Provide the [x, y] coordinate of the cell's center where the given text is located.  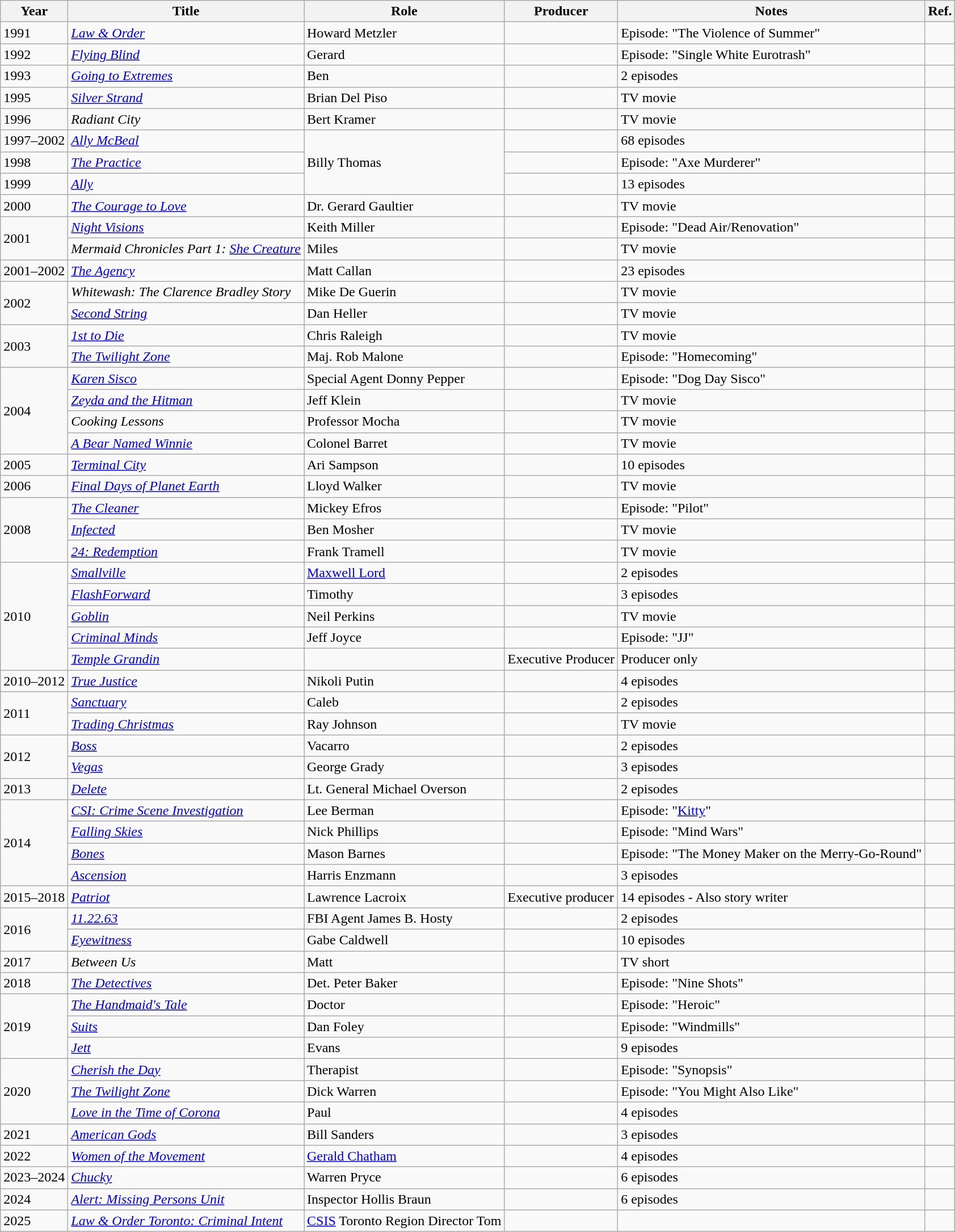
Executive producer [561, 897]
Timothy [404, 594]
2012 [34, 756]
Harris Enzmann [404, 875]
Between Us [186, 962]
Episode: "Axe Murderer" [772, 162]
2021 [34, 1134]
Bones [186, 853]
Frank Tramell [404, 551]
2018 [34, 983]
Chucky [186, 1178]
Episode: "Synopsis" [772, 1070]
2005 [34, 465]
Lloyd Walker [404, 486]
Caleb [404, 703]
Episode: "Homecoming" [772, 357]
2025 [34, 1221]
Dr. Gerard Gaultier [404, 205]
The Cleaner [186, 508]
Silver Strand [186, 98]
2017 [34, 962]
Title [186, 11]
Terminal City [186, 465]
Maxwell Lord [404, 573]
Lawrence Lacroix [404, 897]
American Gods [186, 1134]
Episode: "Single White Eurotrash" [772, 54]
Goblin [186, 616]
Gerald Chatham [404, 1156]
Bert Kramer [404, 119]
Episode: "Kitty" [772, 810]
Gabe Caldwell [404, 940]
2022 [34, 1156]
Love in the Time of Corona [186, 1113]
Ally [186, 184]
Mason Barnes [404, 853]
Dick Warren [404, 1091]
Cherish the Day [186, 1070]
Eyewitness [186, 940]
1997–2002 [34, 141]
The Handmaid's Tale [186, 1005]
Vegas [186, 767]
1st to Die [186, 335]
George Grady [404, 767]
2001–2002 [34, 271]
2010–2012 [34, 681]
Falling Skies [186, 832]
Producer [561, 11]
Ben [404, 76]
Miles [404, 249]
Jeff Joyce [404, 638]
Jett [186, 1048]
Criminal Minds [186, 638]
23 episodes [772, 271]
True Justice [186, 681]
Episode: "Nine Shots" [772, 983]
14 episodes - Also story writer [772, 897]
1996 [34, 119]
Delete [186, 789]
1999 [34, 184]
The Courage to Love [186, 205]
Colonel Barret [404, 443]
Mermaid Chronicles Part 1: She Creature [186, 249]
Warren Pryce [404, 1178]
FlashForward [186, 594]
Keith Miller [404, 227]
Karen Sisco [186, 379]
TV short [772, 962]
Cooking Lessons [186, 422]
Evans [404, 1048]
Dan Foley [404, 1027]
Patriot [186, 897]
Maj. Rob Malone [404, 357]
Matt [404, 962]
Professor Mocha [404, 422]
Episode: "Heroic" [772, 1005]
2002 [34, 303]
Infected [186, 529]
Mike De Guerin [404, 292]
Matt Callan [404, 271]
Dan Heller [404, 314]
Final Days of Planet Earth [186, 486]
Episode: "JJ" [772, 638]
Mickey Efros [404, 508]
1992 [34, 54]
Zeyda and the Hitman [186, 400]
2000 [34, 205]
Role [404, 11]
Notes [772, 11]
2019 [34, 1027]
2020 [34, 1091]
Suits [186, 1027]
Sanctuary [186, 703]
1998 [34, 162]
Episode: "Dead Air/Renovation" [772, 227]
Neil Perkins [404, 616]
Going to Extremes [186, 76]
CSIS Toronto Region Director Tom [404, 1221]
2010 [34, 616]
2008 [34, 529]
Episode: "Windmills" [772, 1027]
Det. Peter Baker [404, 983]
1991 [34, 33]
Ally McBeal [186, 141]
Billy Thomas [404, 162]
Episode: "Dog Day Sisco" [772, 379]
2011 [34, 713]
Chris Raleigh [404, 335]
Howard Metzler [404, 33]
The Practice [186, 162]
Radiant City [186, 119]
Nikoli Putin [404, 681]
CSI: Crime Scene Investigation [186, 810]
Executive Producer [561, 659]
9 episodes [772, 1048]
Nick Phillips [404, 832]
Special Agent Donny Pepper [404, 379]
2004 [34, 411]
The Detectives [186, 983]
Ari Sampson [404, 465]
Doctor [404, 1005]
Jeff Klein [404, 400]
Ben Mosher [404, 529]
1993 [34, 76]
Ascension [186, 875]
Inspector Hollis Braun [404, 1199]
2003 [34, 346]
Lee Berman [404, 810]
Gerard [404, 54]
Paul [404, 1113]
2016 [34, 929]
Alert: Missing Persons Unit [186, 1199]
2014 [34, 843]
Ref. [940, 11]
Episode: "You Might Also Like" [772, 1091]
Smallville [186, 573]
Year [34, 11]
2001 [34, 238]
Ray Johnson [404, 724]
Flying Blind [186, 54]
Night Visions [186, 227]
2006 [34, 486]
The Agency [186, 271]
24: Redemption [186, 551]
Lt. General Michael Overson [404, 789]
Second String [186, 314]
A Bear Named Winnie [186, 443]
13 episodes [772, 184]
Whitewash: The Clarence Bradley Story [186, 292]
Law & Order Toronto: Criminal Intent [186, 1221]
Episode: "Mind Wars" [772, 832]
Law & Order [186, 33]
Episode: "The Violence of Summer" [772, 33]
2024 [34, 1199]
Episode: "Pilot" [772, 508]
FBI Agent James B. Hosty [404, 918]
Episode: "The Money Maker on the Merry-Go-Round" [772, 853]
11.22.63 [186, 918]
Boss [186, 746]
Trading Christmas [186, 724]
2023–2024 [34, 1178]
Temple Grandin [186, 659]
1995 [34, 98]
68 episodes [772, 141]
Therapist [404, 1070]
Vacarro [404, 746]
2013 [34, 789]
Brian Del Piso [404, 98]
Women of the Movement [186, 1156]
Producer only [772, 659]
Bill Sanders [404, 1134]
2015–2018 [34, 897]
